Identify which cell holds the provided text, then report its (x, y) central coordinate. 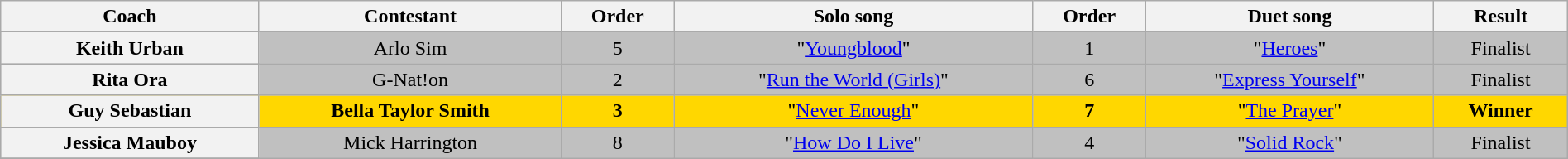
"The Prayer" (1290, 111)
5 (617, 48)
Duet song (1290, 17)
Winner (1500, 111)
2 (617, 79)
1 (1088, 48)
"How Do I Live" (853, 142)
Bella Taylor Smith (410, 111)
"Solid Rock" (1290, 142)
6 (1088, 79)
Arlo Sim (410, 48)
Mick Harrington (410, 142)
"Run the World (Girls)" (853, 79)
Keith Urban (130, 48)
"Express Yourself" (1290, 79)
Rita Ora (130, 79)
"Youngblood" (853, 48)
Result (1500, 17)
Contestant (410, 17)
Solo song (853, 17)
Jessica Mauboy (130, 142)
G-Nat!on (410, 79)
"Never Enough" (853, 111)
3 (617, 111)
4 (1088, 142)
Coach (130, 17)
"Heroes" (1290, 48)
8 (617, 142)
Guy Sebastian (130, 111)
7 (1088, 111)
